Output the (X, Y) coordinate of the center of the cell containing the given text.  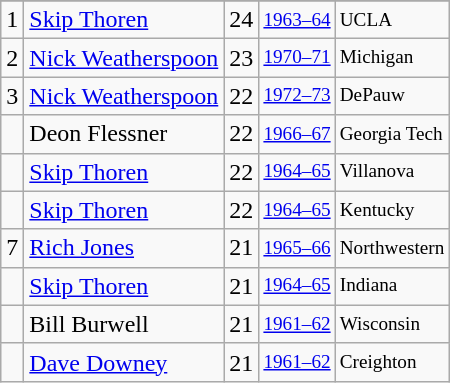
Villanova (392, 172)
Michigan (392, 58)
Kentucky (392, 210)
Rich Jones (124, 248)
Wisconsin (392, 324)
Indiana (392, 286)
Bill Burwell (124, 324)
Dave Downey (124, 362)
24 (242, 20)
3 (12, 96)
2 (12, 58)
1 (12, 20)
1965–66 (297, 248)
1972–73 (297, 96)
7 (12, 248)
1970–71 (297, 58)
Creighton (392, 362)
UCLA (392, 20)
1963–64 (297, 20)
1966–67 (297, 134)
DePauw (392, 96)
Northwestern (392, 248)
Deon Flessner (124, 134)
Georgia Tech (392, 134)
23 (242, 58)
